Determine the (x, y) coordinate at the center of the cell enclosing the given text.  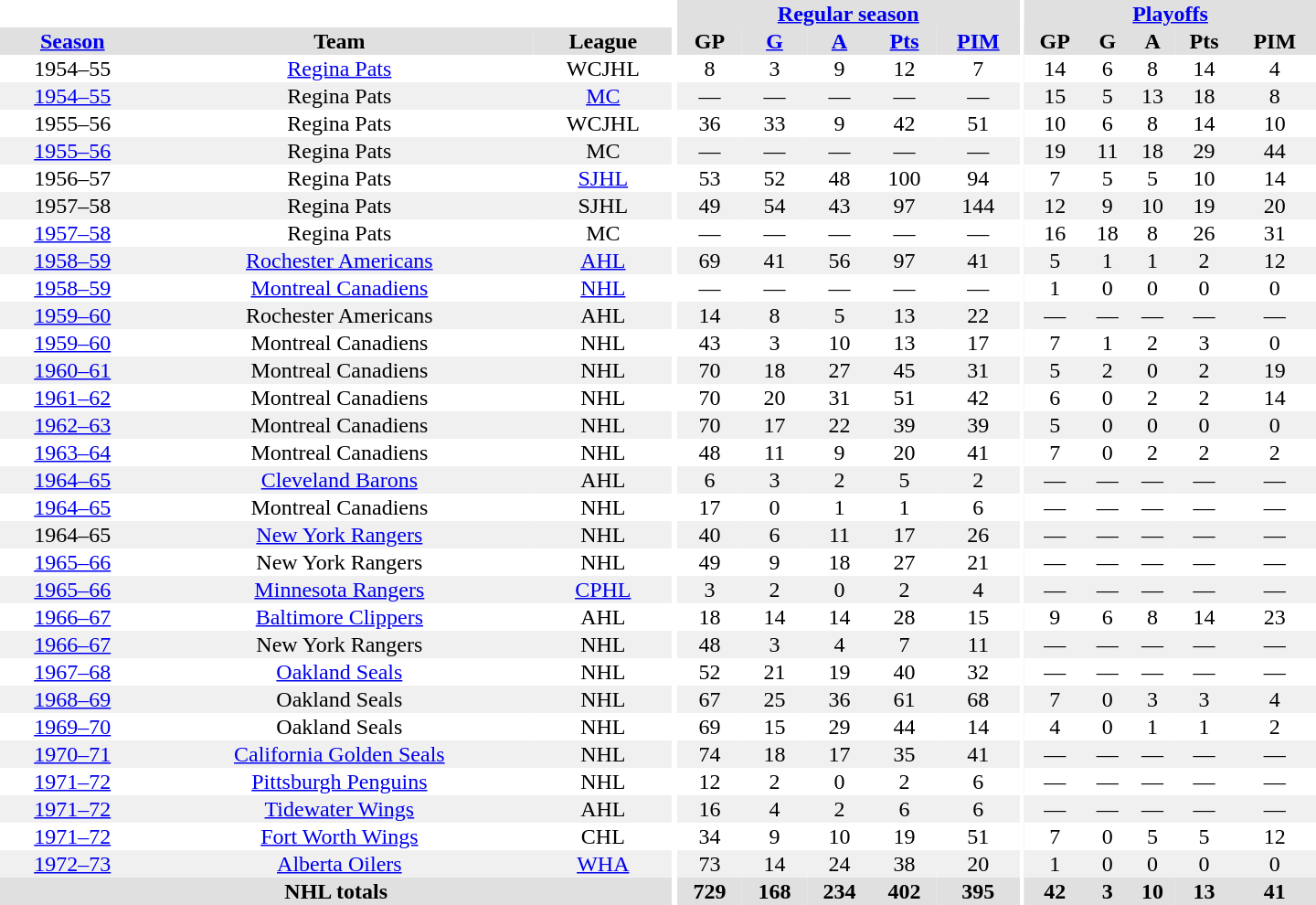
67 (709, 699)
68 (978, 699)
1956–57 (73, 178)
Season (73, 41)
1970–71 (73, 754)
94 (978, 178)
1967–68 (73, 672)
Minnesota Rangers (340, 590)
CHL (603, 836)
1972–73 (73, 864)
CPHL (603, 590)
33 (775, 123)
Alberta Oilers (340, 864)
32 (978, 672)
1961–62 (73, 398)
144 (978, 206)
1963–64 (73, 452)
1969–70 (73, 727)
24 (839, 864)
100 (905, 178)
Cleveland Barons (340, 480)
38 (905, 864)
56 (839, 261)
402 (905, 891)
168 (775, 891)
Tidewater Wings (340, 809)
45 (905, 370)
34 (709, 836)
35 (905, 754)
234 (839, 891)
54 (775, 206)
61 (905, 699)
28 (905, 617)
74 (709, 754)
California Golden Seals (340, 754)
Fort Worth Wings (340, 836)
73 (709, 864)
League (603, 41)
WHA (603, 864)
Regular season (848, 14)
395 (978, 891)
1968–69 (73, 699)
1962–63 (73, 425)
53 (709, 178)
Team (340, 41)
25 (775, 699)
Baltimore Clippers (340, 617)
Playoffs (1170, 14)
1960–61 (73, 370)
Pittsburgh Penguins (340, 782)
23 (1274, 617)
NHL totals (336, 891)
729 (709, 891)
